Scan for the cell matching the given text and deliver its [x, y] coordinate at center. 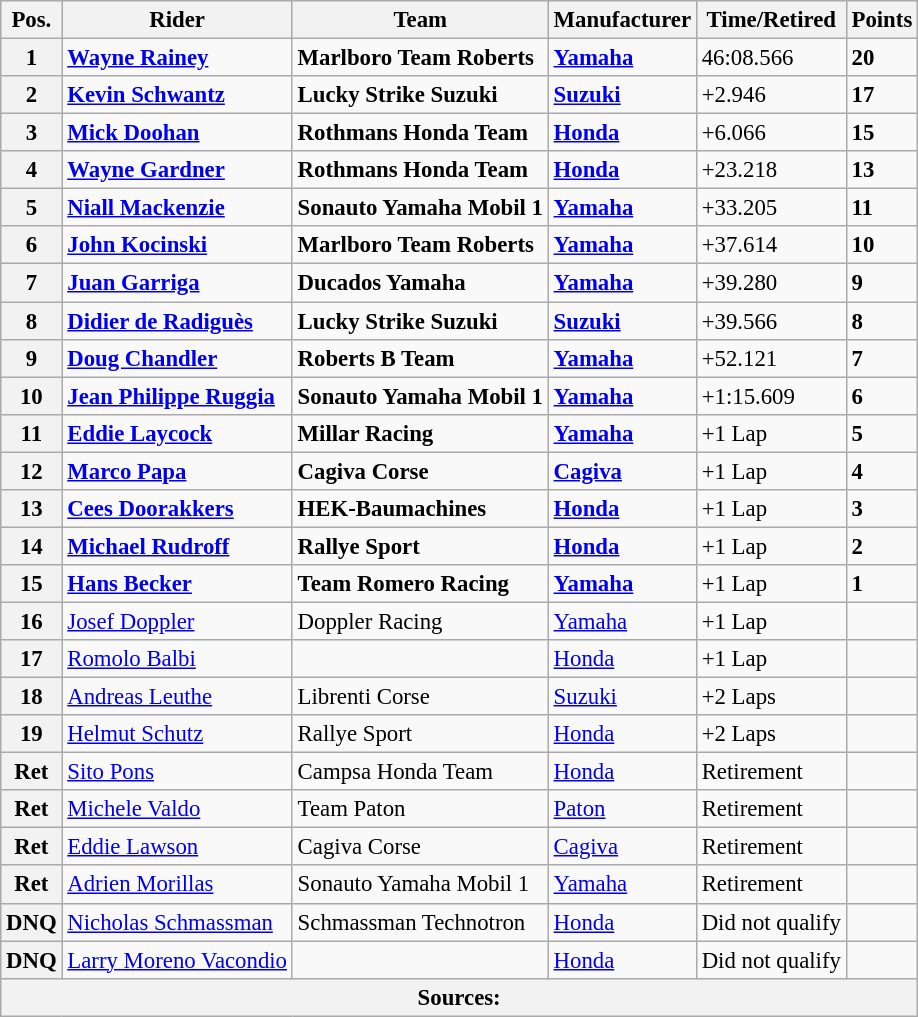
Schmassman Technotron [420, 922]
Librenti Corse [420, 697]
+1:15.609 [771, 396]
19 [32, 734]
18 [32, 697]
Michael Rudroff [177, 546]
Team Paton [420, 809]
Cees Doorakkers [177, 509]
+2.946 [771, 95]
Team [420, 20]
Kevin Schwantz [177, 95]
Hans Becker [177, 584]
Team Romero Racing [420, 584]
Paton [622, 809]
14 [32, 546]
Wayne Gardner [177, 170]
Doppler Racing [420, 621]
John Kocinski [177, 245]
Points [882, 20]
+33.205 [771, 208]
Josef Doppler [177, 621]
Sito Pons [177, 772]
Juan Garriga [177, 283]
Millar Racing [420, 433]
+37.614 [771, 245]
+39.566 [771, 321]
+6.066 [771, 133]
Eddie Laycock [177, 433]
Sources: [460, 997]
46:08.566 [771, 58]
+39.280 [771, 283]
Marco Papa [177, 471]
Jean Philippe Ruggia [177, 396]
Doug Chandler [177, 358]
+23.218 [771, 170]
Rider [177, 20]
Nicholas Schmassman [177, 922]
20 [882, 58]
Adrien Morillas [177, 885]
Wayne Rainey [177, 58]
Michele Valdo [177, 809]
Eddie Lawson [177, 847]
Pos. [32, 20]
Manufacturer [622, 20]
HEK-Baumachines [420, 509]
16 [32, 621]
Didier de Radiguès [177, 321]
12 [32, 471]
Mick Doohan [177, 133]
Larry Moreno Vacondio [177, 960]
Helmut Schutz [177, 734]
Roberts B Team [420, 358]
Ducados Yamaha [420, 283]
Campsa Honda Team [420, 772]
Andreas Leuthe [177, 697]
Romolo Balbi [177, 659]
Niall Mackenzie [177, 208]
+52.121 [771, 358]
Time/Retired [771, 20]
